For the text-containing cell, return its midpoint in (X, Y) coordinate format. 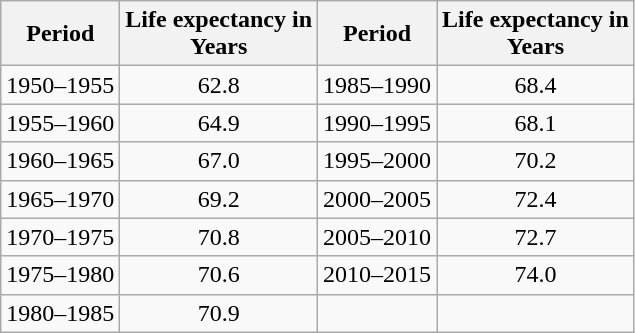
1970–1975 (60, 237)
74.0 (536, 275)
1985–1990 (378, 85)
67.0 (219, 161)
70.8 (219, 237)
1975–1980 (60, 275)
2010–2015 (378, 275)
2005–2010 (378, 237)
68.4 (536, 85)
1955–1960 (60, 123)
64.9 (219, 123)
69.2 (219, 199)
1950–1955 (60, 85)
1965–1970 (60, 199)
72.4 (536, 199)
1995–2000 (378, 161)
2000–2005 (378, 199)
70.6 (219, 275)
72.7 (536, 237)
1960–1965 (60, 161)
70.2 (536, 161)
1990–1995 (378, 123)
62.8 (219, 85)
68.1 (536, 123)
1980–1985 (60, 313)
70.9 (219, 313)
